Search for the cell housing the specified text and yield its (x, y) center coordinate. 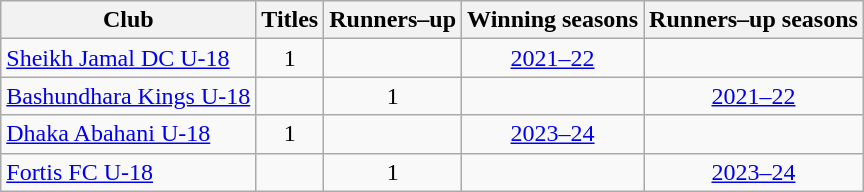
Fortis FC U-18 (128, 172)
Dhaka Abahani U-18 (128, 134)
Club (128, 20)
Runners–up seasons (754, 20)
Sheikh Jamal DC U-18 (128, 58)
Winning seasons (553, 20)
Runners–up (393, 20)
Bashundhara Kings U-18 (128, 96)
Titles (290, 20)
